Determine the (X, Y) coordinate at the center of the cell enclosing the given text.  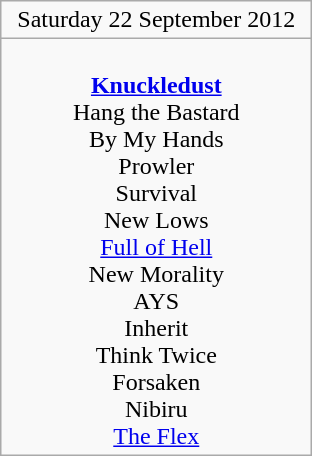
Saturday 22 September 2012 (156, 20)
Knuckledust Hang the Bastard By My Hands Prowler Survival New Lows Full of Hell New Morality AYS Inherit Think Twice Forsaken Nibiru The Flex (156, 247)
